Determine the [x, y] coordinate at the center of the cell enclosing the given text.  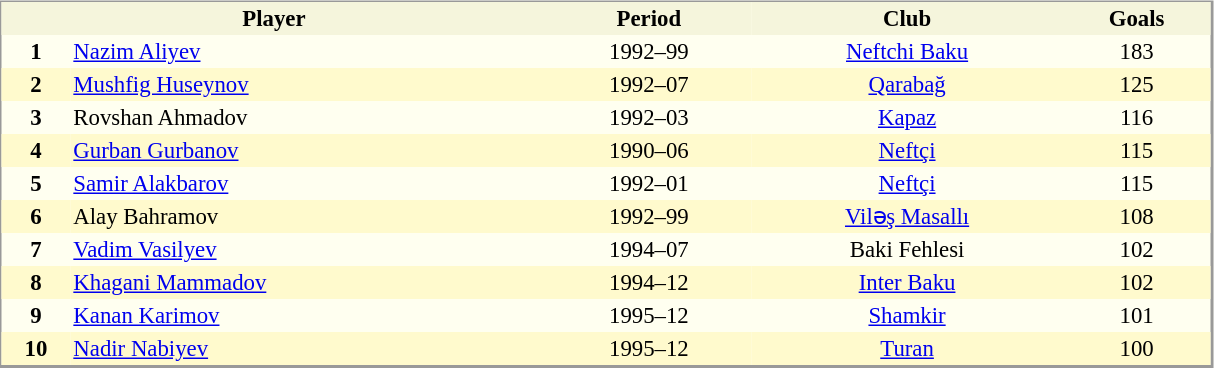
Neftchi Baku [906, 52]
1994–07 [648, 250]
Club [906, 18]
Khagani Mammadov [308, 282]
Nadir Nabiyev [308, 348]
Goals [1137, 18]
1992–01 [648, 184]
108 [1137, 216]
2 [36, 84]
4 [36, 150]
Inter Baku [906, 282]
6 [36, 216]
1992–07 [648, 84]
Vadim Vasilyev [308, 250]
100 [1137, 348]
101 [1137, 316]
10 [36, 348]
7 [36, 250]
Alay Bahramov [308, 216]
Baki Fehlesi [906, 250]
8 [36, 282]
1994–12 [648, 282]
Viləş Masallı [906, 216]
125 [1137, 84]
Kapaz [906, 118]
Mushfig Huseynov [308, 84]
Nazim Aliyev [308, 52]
9 [36, 316]
Turan [906, 348]
Gurban Gurbanov [308, 150]
Period [648, 18]
3 [36, 118]
1990–06 [648, 150]
1 [36, 52]
1992–03 [648, 118]
Player [274, 18]
Rovshan Ahmadov [308, 118]
183 [1137, 52]
Kanan Karimov [308, 316]
116 [1137, 118]
5 [36, 184]
Qarabağ [906, 84]
Samir Alakbarov [308, 184]
Shamkir [906, 316]
